Detect which cell encompasses the target text, then output its [X, Y] center coordinate. 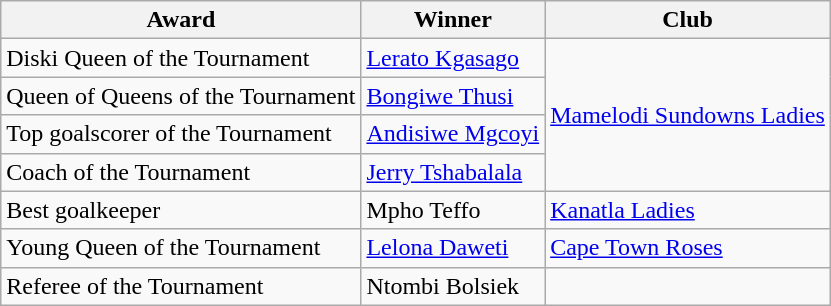
Coach of the Tournament [181, 172]
Kanatla Ladies [688, 210]
Andisiwe Mgcoyi [453, 134]
Club [688, 20]
Top goalscorer of the Tournament [181, 134]
Young Queen of the Tournament [181, 248]
Bongiwe Thusi [453, 96]
Referee of the Tournament [181, 286]
Diski Queen of the Tournament [181, 58]
Winner [453, 20]
Queen of Queens of the Tournament [181, 96]
Mamelodi Sundowns Ladies [688, 115]
Best goalkeeper [181, 210]
Award [181, 20]
Lerato Kgasago [453, 58]
Jerry Tshabalala [453, 172]
Cape Town Roses [688, 248]
Lelona Daweti [453, 248]
Mpho Teffo [453, 210]
Ntombi Bolsiek [453, 286]
